Return the (x, y) coordinate for the center point of the cell that contains the specified text.  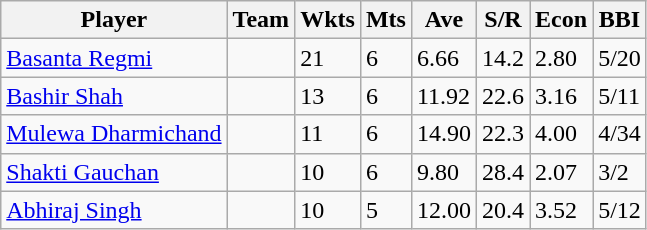
4.00 (562, 134)
S/R (502, 20)
Ave (444, 20)
Mulewa Dharmichand (114, 134)
12.00 (444, 210)
21 (328, 58)
3.52 (562, 210)
Team (261, 20)
20.4 (502, 210)
Bashir Shah (114, 96)
6.66 (444, 58)
Player (114, 20)
5/11 (620, 96)
9.80 (444, 172)
22.3 (502, 134)
BBI (620, 20)
4/34 (620, 134)
5/12 (620, 210)
Mts (386, 20)
Basanta Regmi (114, 58)
14.2 (502, 58)
Wkts (328, 20)
Shakti Gauchan (114, 172)
22.6 (502, 96)
Abhiraj Singh (114, 210)
3.16 (562, 96)
2.07 (562, 172)
3/2 (620, 172)
13 (328, 96)
5 (386, 210)
28.4 (502, 172)
Econ (562, 20)
11.92 (444, 96)
11 (328, 134)
14.90 (444, 134)
2.80 (562, 58)
5/20 (620, 58)
